Find where the given text appears and provide that cell's center as (x, y) coordinate. 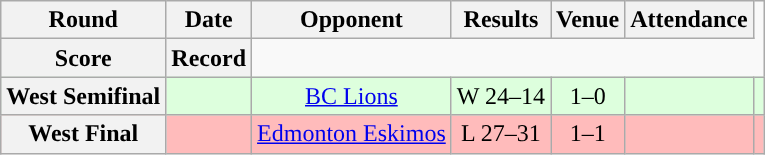
Score (84, 58)
W 24–14 (500, 96)
Venue (588, 20)
Record (209, 58)
Opponent (352, 20)
Results (500, 20)
1–0 (588, 96)
West Semifinal (84, 96)
1–1 (588, 134)
Date (209, 20)
Round (84, 20)
Attendance (689, 20)
BC Lions (352, 96)
Edmonton Eskimos (352, 134)
West Final (84, 134)
L 27–31 (500, 134)
